Pinpoint the cell where the given text exists, returning its [x, y] midpoint coordinate. 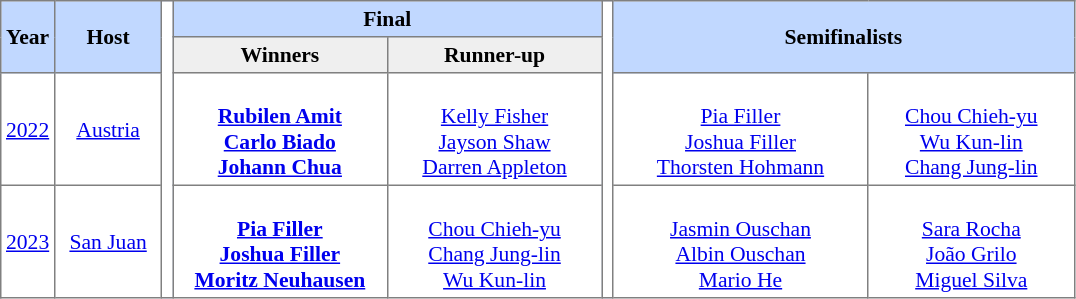
Runner-up [494, 55]
Chou Chieh-yuWu Kun-linChang Jung-lin [971, 129]
Pia FillerJoshua FillerThorsten Hohmann [741, 129]
Year [28, 37]
San Juan [108, 241]
Winners [280, 55]
Final [386, 19]
2022 [28, 129]
2023 [28, 241]
Chou Chieh-yuChang Jung-linWu Kun-lin [494, 241]
Kelly FisherJayson ShawDarren Appleton [494, 129]
Host [108, 37]
Sara RochaJoão GriloMiguel Silva [971, 241]
Rubilen AmitCarlo BiadoJohann Chua [280, 129]
Semifinalists [844, 37]
Austria [108, 129]
Pia FillerJoshua FillerMoritz Neuhausen [280, 241]
Jasmin OuschanAlbin OuschanMario He [741, 241]
